Pinpoint the cell where the given text exists, returning its [X, Y] midpoint coordinate. 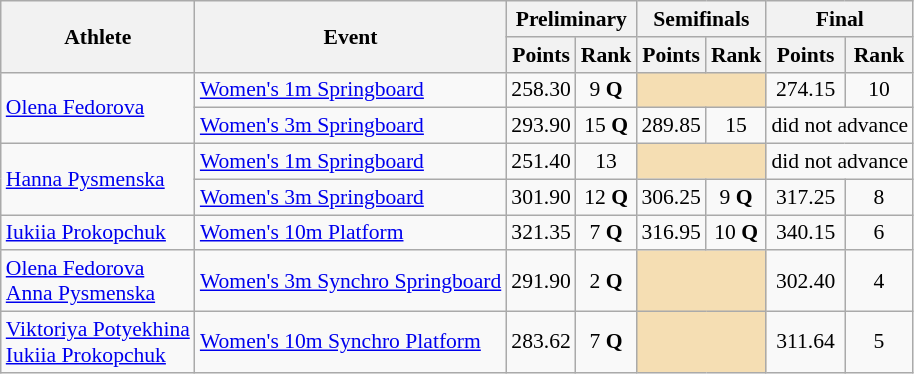
301.90 [540, 197]
6 [879, 233]
289.85 [670, 126]
293.90 [540, 126]
Iukiia Prokopchuk [98, 233]
291.90 [540, 282]
10 [879, 90]
Athlete [98, 36]
316.95 [670, 233]
302.40 [805, 282]
Semifinals [701, 19]
Women's 10m Platform [350, 233]
317.25 [805, 197]
Women's 10m Synchro Platform [350, 342]
13 [606, 162]
4 [879, 282]
Preliminary [571, 19]
15 [736, 126]
283.62 [540, 342]
311.64 [805, 342]
Final [840, 19]
15 Q [606, 126]
274.15 [805, 90]
5 [879, 342]
251.40 [540, 162]
Olena FedorovaAnna Pysmenska [98, 282]
Viktoriya PotyekhinaIukiia Prokopchuk [98, 342]
Event [350, 36]
306.25 [670, 197]
Hanna Pysmenska [98, 180]
8 [879, 197]
Women's 3m Synchro Springboard [350, 282]
10 Q [736, 233]
2 Q [606, 282]
321.35 [540, 233]
258.30 [540, 90]
Olena Fedorova [98, 108]
12 Q [606, 197]
340.15 [805, 233]
